Scan for the cell matching the given text and deliver its (X, Y) coordinate at center. 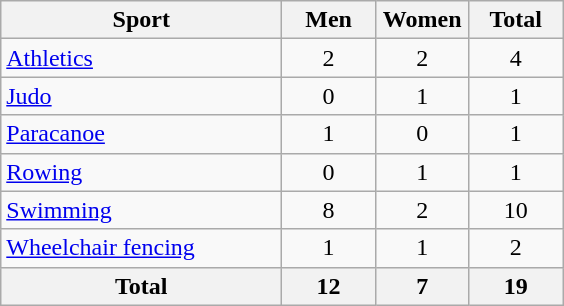
Sport (142, 20)
Wheelchair fencing (142, 248)
10 (516, 210)
8 (329, 210)
Judo (142, 96)
Swimming (142, 210)
4 (516, 58)
12 (329, 286)
Paracanoe (142, 134)
7 (422, 286)
Athletics (142, 58)
Rowing (142, 172)
Women (422, 20)
Men (329, 20)
19 (516, 286)
